Capture the cell that displays the provided text and extract its [X, Y] central coordinate. 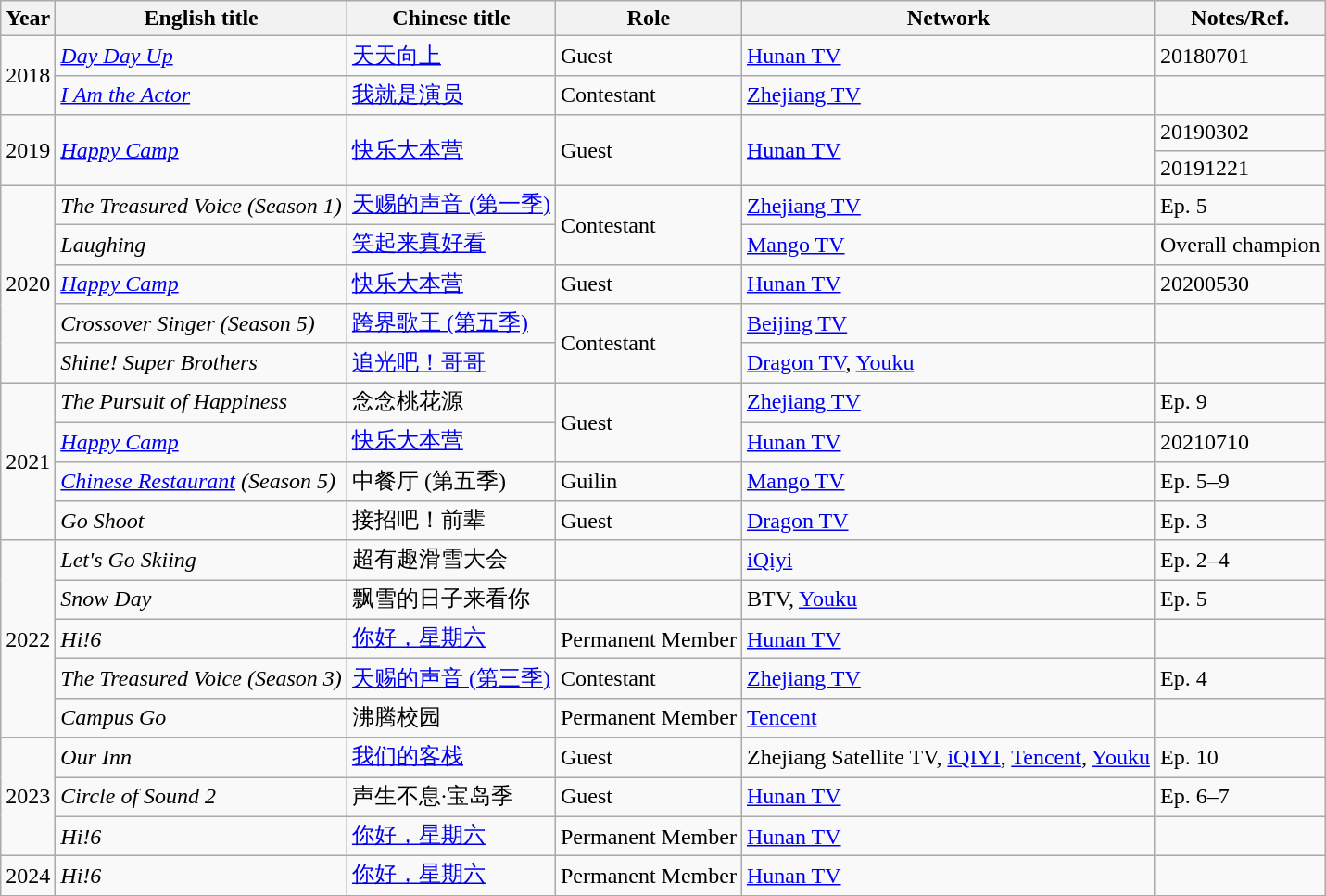
超有趣滑雪大会 [450, 560]
天赐的声音 (第三季) [450, 678]
20180701 [1240, 56]
Notes/Ref. [1240, 19]
2023 [28, 797]
Chinese title [450, 19]
天赐的声音 (第一季) [450, 206]
Year [28, 19]
Guilin [649, 482]
笑起来真好看 [450, 245]
Campus Go [202, 717]
Zhejiang Satellite TV, iQIYI, Tencent, Youku [948, 758]
Ep. 9 [1240, 402]
Dragon TV [948, 521]
I Am the Actor [202, 95]
Circle of Sound 2 [202, 797]
2020 [28, 284]
Day Day Up [202, 56]
追光吧！哥哥 [450, 363]
声生不息·宝岛季 [450, 797]
20190302 [1240, 133]
天天向上 [450, 56]
Dragon TV, Youku [948, 363]
沸腾校园 [450, 717]
Overall champion [1240, 245]
20200530 [1240, 284]
Laughing [202, 245]
Chinese Restaurant (Season 5) [202, 482]
The Pursuit of Happiness [202, 402]
English title [202, 19]
Snow Day [202, 600]
Role [649, 19]
20191221 [1240, 168]
Ep. 10 [1240, 758]
The Treasured Voice (Season 3) [202, 678]
2018 [28, 76]
BTV, Youku [948, 600]
iQiyi [948, 560]
Beijing TV [948, 324]
我们的客栈 [450, 758]
我就是演员 [450, 95]
中餐厅 (第五季) [450, 482]
Ep. 2–4 [1240, 560]
跨界歌王 (第五季) [450, 324]
Ep. 5–9 [1240, 482]
念念桃花源 [450, 402]
接招吧！前辈 [450, 521]
2022 [28, 639]
Ep. 6–7 [1240, 797]
2021 [28, 461]
20210710 [1240, 441]
2019 [28, 150]
2024 [28, 877]
Shine! Super Brothers [202, 363]
Ep. 3 [1240, 521]
The Treasured Voice (Season 1) [202, 206]
Tencent [948, 717]
Let's Go Skiing [202, 560]
飘雪的日子来看你 [450, 600]
Our Inn [202, 758]
Go Shoot [202, 521]
Ep. 4 [1240, 678]
Network [948, 19]
Crossover Singer (Season 5) [202, 324]
